Find where the given text appears and provide that cell's center as [X, Y] coordinate. 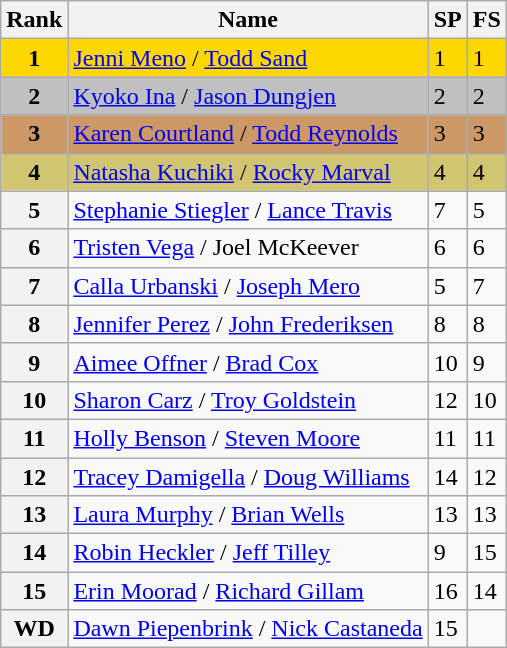
Holly Benson / Steven Moore [248, 438]
Karen Courtland / Todd Reynolds [248, 134]
WD [34, 629]
Rank [34, 20]
Tristen Vega / Joel McKeever [248, 248]
FS [486, 20]
Laura Murphy / Brian Wells [248, 515]
Jennifer Perez / John Frederiksen [248, 324]
16 [448, 591]
Name [248, 20]
Aimee Offner / Brad Cox [248, 362]
Sharon Carz / Troy Goldstein [248, 400]
Jenni Meno / Todd Sand [248, 58]
Natasha Kuchiki / Rocky Marval [248, 172]
Tracey Damigella / Doug Williams [248, 477]
Robin Heckler / Jeff Tilley [248, 553]
Dawn Piepenbrink / Nick Castaneda [248, 629]
Erin Moorad / Richard Gillam [248, 591]
SP [448, 20]
Kyoko Ina / Jason Dungjen [248, 96]
Stephanie Stiegler / Lance Travis [248, 210]
Calla Urbanski / Joseph Mero [248, 286]
